Return [X, Y] of the center of cell containing provided text 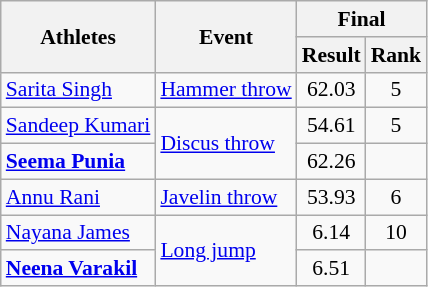
6 [396, 197]
62.26 [332, 162]
6.14 [332, 233]
Final [362, 19]
Discus throw [226, 144]
Javelin throw [226, 197]
53.93 [332, 197]
Result [332, 55]
54.61 [332, 126]
6.51 [332, 269]
Long jump [226, 250]
Hammer throw [226, 90]
Annu Rani [78, 197]
Sarita Singh [78, 90]
Seema Punia [78, 162]
Nayana James [78, 233]
Rank [396, 55]
Athletes [78, 36]
Neena Varakil [78, 269]
10 [396, 233]
Sandeep Kumari [78, 126]
Event [226, 36]
62.03 [332, 90]
